Locate the cell with the specified text and output its (X, Y) center coordinate. 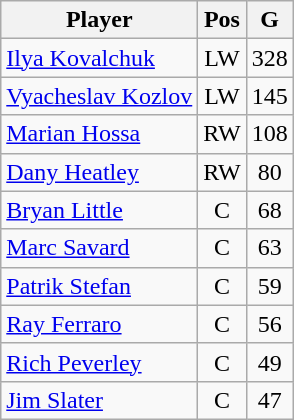
G (270, 20)
Vyacheslav Kozlov (100, 96)
59 (270, 286)
Bryan Little (100, 210)
80 (270, 172)
63 (270, 248)
Dany Heatley (100, 172)
Player (100, 20)
Patrik Stefan (100, 286)
56 (270, 324)
Marc Savard (100, 248)
47 (270, 400)
108 (270, 134)
68 (270, 210)
Marian Hossa (100, 134)
328 (270, 58)
145 (270, 96)
49 (270, 362)
Jim Slater (100, 400)
Ray Ferraro (100, 324)
Rich Peverley (100, 362)
Pos (222, 20)
Ilya Kovalchuk (100, 58)
